Return the [X, Y] coordinate for the center point of the cell that contains the specified text.  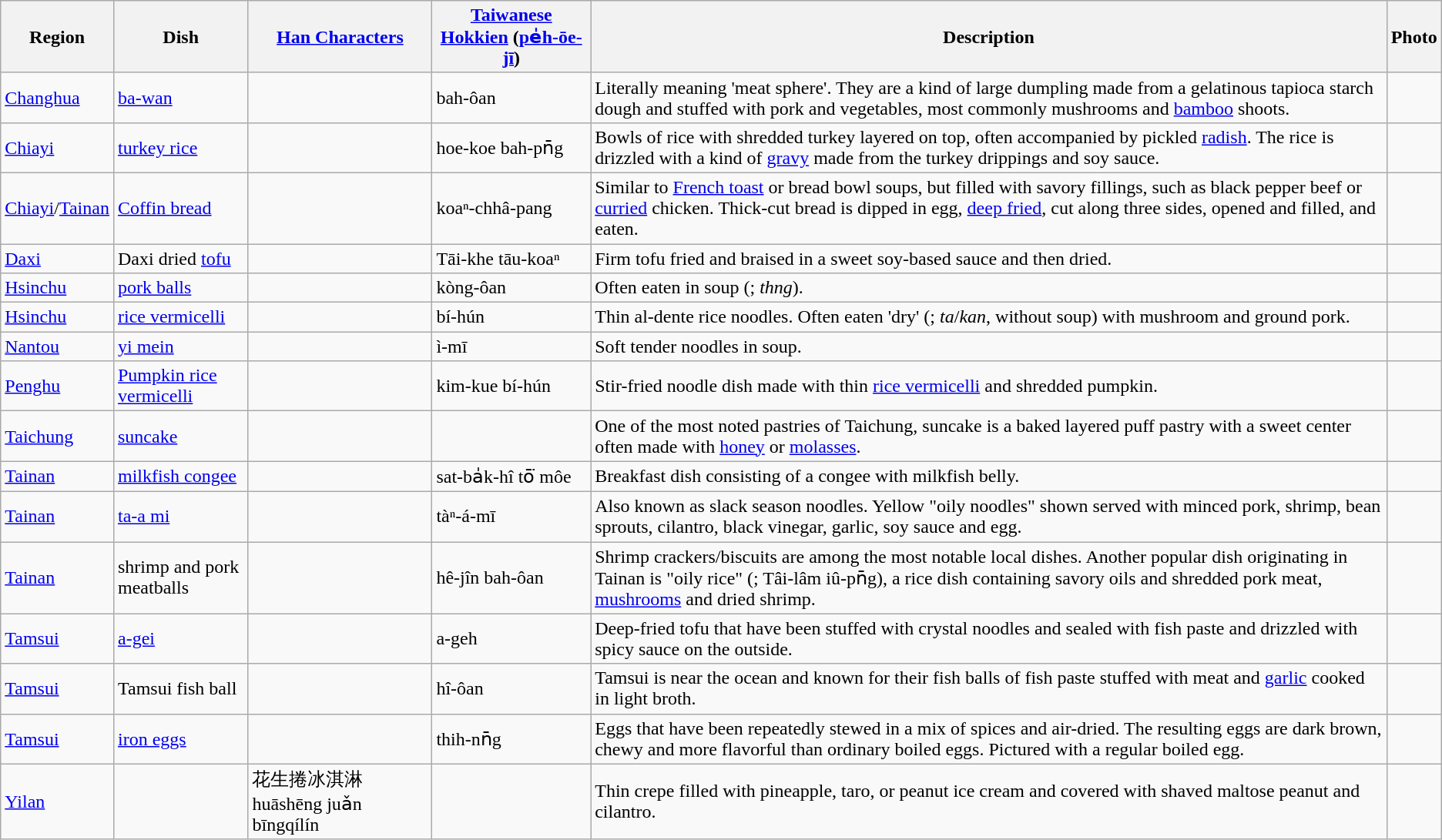
Tamsui is near the ocean and known for their fish balls of fish paste stuffed with meat and garlic cooked in light broth. [989, 688]
hoe-koe bah-pn̄g [511, 148]
Breakfast dish consisting of a congee with milkfish belly. [989, 477]
Firm tofu fried and braised in a sweet soy-based sauce and then dried. [989, 258]
ba-wan [180, 97]
Stir-fried noodle dish made with thin rice vermicelli and shredded pumpkin. [989, 387]
Photo [1414, 37]
ì-mī [511, 346]
Thin crepe filled with pineapple, taro, or peanut ice cream and covered with shaved maltose peanut and cilantro. [989, 802]
kim-kue bí-hún [511, 387]
花生捲冰淇淋 huāshēng juǎn bīngqílín [340, 802]
shrimp and pork meatballs [180, 578]
thih-nn̄g [511, 739]
rice vermicelli [180, 317]
Chiayi/Tainan [57, 208]
pork balls [180, 288]
hê-jîn bah-ôan [511, 578]
Pumpkin rice vermicelli [180, 387]
Deep-fried tofu that have been stuffed with crystal noodles and sealed with fish paste and drizzled with spicy sauce on the outside. [989, 639]
Daxi dried tofu [180, 258]
Tāi-khe tāu-koaⁿ [511, 258]
koaⁿ-chhâ-pang [511, 208]
Taichung [57, 436]
Daxi [57, 258]
suncake [180, 436]
Description [989, 37]
bí-hún [511, 317]
Region [57, 37]
bah-ôan [511, 97]
Penghu [57, 387]
a-gei [180, 639]
ta-a mi [180, 516]
a-geh [511, 639]
Tamsui fish ball [180, 688]
Coffin bread [180, 208]
Taiwanese Hokkien (pe̍h-ōe-jī) [511, 37]
sat-ba̍k-hî tō͘ môe [511, 477]
Changhua [57, 97]
tàⁿ-á-mī [511, 516]
Soft tender noodles in soup. [989, 346]
Nantou [57, 346]
milkfish congee [180, 477]
yi mein [180, 346]
Yilan [57, 802]
hî-ôan [511, 688]
One of the most noted pastries of Taichung, suncake is a baked layered puff pastry with a sweet center often made with honey or molasses. [989, 436]
Often eaten in soup (; thng). [989, 288]
Thin al-dente rice noodles. Often eaten 'dry' (; ta/kan, without soup) with mushroom and ground pork. [989, 317]
Chiayi [57, 148]
turkey rice [180, 148]
iron eggs [180, 739]
kòng-ôan [511, 288]
Han Characters [340, 37]
Dish [180, 37]
